Find where the given text appears and provide that cell's center as (x, y) coordinate. 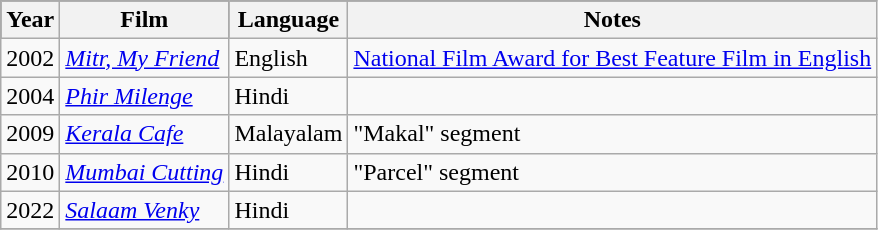
Year (30, 20)
Language (288, 20)
"Parcel" segment (612, 172)
Kerala Cafe (144, 134)
National Film Award for Best Feature Film in English (612, 58)
Mumbai Cutting (144, 172)
2022 (30, 210)
English (288, 58)
2004 (30, 96)
Malayalam (288, 134)
2010 (30, 172)
Phir Milenge (144, 96)
Mitr, My Friend (144, 58)
Film (144, 20)
Salaam Venky (144, 210)
2009 (30, 134)
"Makal" segment (612, 134)
Notes (612, 20)
2002 (30, 58)
